From the cell containing the given text, extract its center point as (x, y) coordinate. 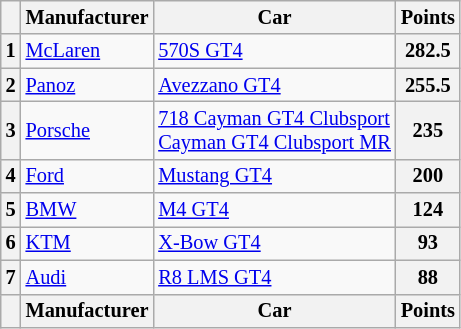
X-Bow GT4 (274, 243)
93 (428, 243)
200 (428, 176)
570S GT4 (274, 51)
Avezzano GT4 (274, 85)
KTM (88, 243)
Audi (88, 277)
88 (428, 277)
3 (11, 130)
7 (11, 277)
BMW (88, 210)
235 (428, 130)
5 (11, 210)
Panoz (88, 85)
282.5 (428, 51)
M4 GT4 (274, 210)
2 (11, 85)
Ford (88, 176)
718 Cayman GT4 ClubsportCayman GT4 Clubsport MR (274, 130)
124 (428, 210)
Mustang GT4 (274, 176)
1 (11, 51)
McLaren (88, 51)
6 (11, 243)
R8 LMS GT4 (274, 277)
255.5 (428, 85)
Porsche (88, 130)
4 (11, 176)
